Return the (X, Y) coordinate for the center point of the cell that contains the specified text.  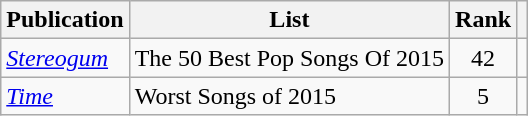
Time (65, 96)
Worst Songs of 2015 (289, 96)
The 50 Best Pop Songs Of 2015 (289, 58)
Stereogum (65, 58)
Rank (484, 20)
List (289, 20)
5 (484, 96)
42 (484, 58)
Publication (65, 20)
